Find where the given text appears and provide that cell's center as [x, y] coordinate. 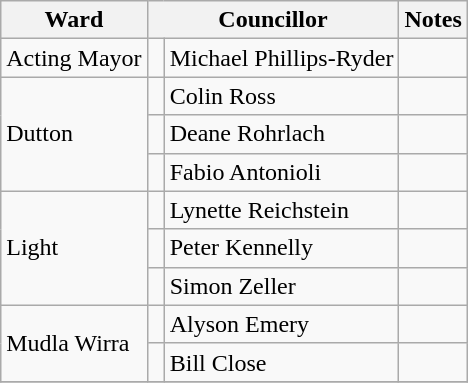
Acting Mayor [74, 58]
Colin Ross [282, 96]
Alyson Emery [282, 324]
Michael Phillips-Ryder [282, 58]
Councillor [273, 20]
Fabio Antonioli [282, 172]
Notes [433, 20]
Deane Rohrlach [282, 134]
Mudla Wirra [74, 343]
Bill Close [282, 362]
Dutton [74, 134]
Simon Zeller [282, 286]
Ward [74, 20]
Lynette Reichstein [282, 210]
Light [74, 248]
Peter Kennelly [282, 248]
